Find where the given text appears and provide that cell's center as [X, Y] coordinate. 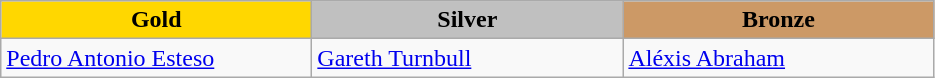
Gareth Turnbull [468, 58]
Aléxis Abraham [778, 58]
Bronze [778, 20]
Gold [156, 20]
Silver [468, 20]
Pedro Antonio Esteso [156, 58]
